Return the [X, Y] coordinate for the center point of the cell that contains the specified text.  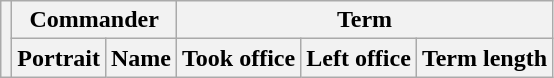
Term length [484, 58]
Commander [94, 20]
Portrait [59, 58]
Term [365, 20]
Took office [239, 58]
Left office [359, 58]
Name [140, 58]
